Provide the [X, Y] coordinate of the cell's center where the given text is located.  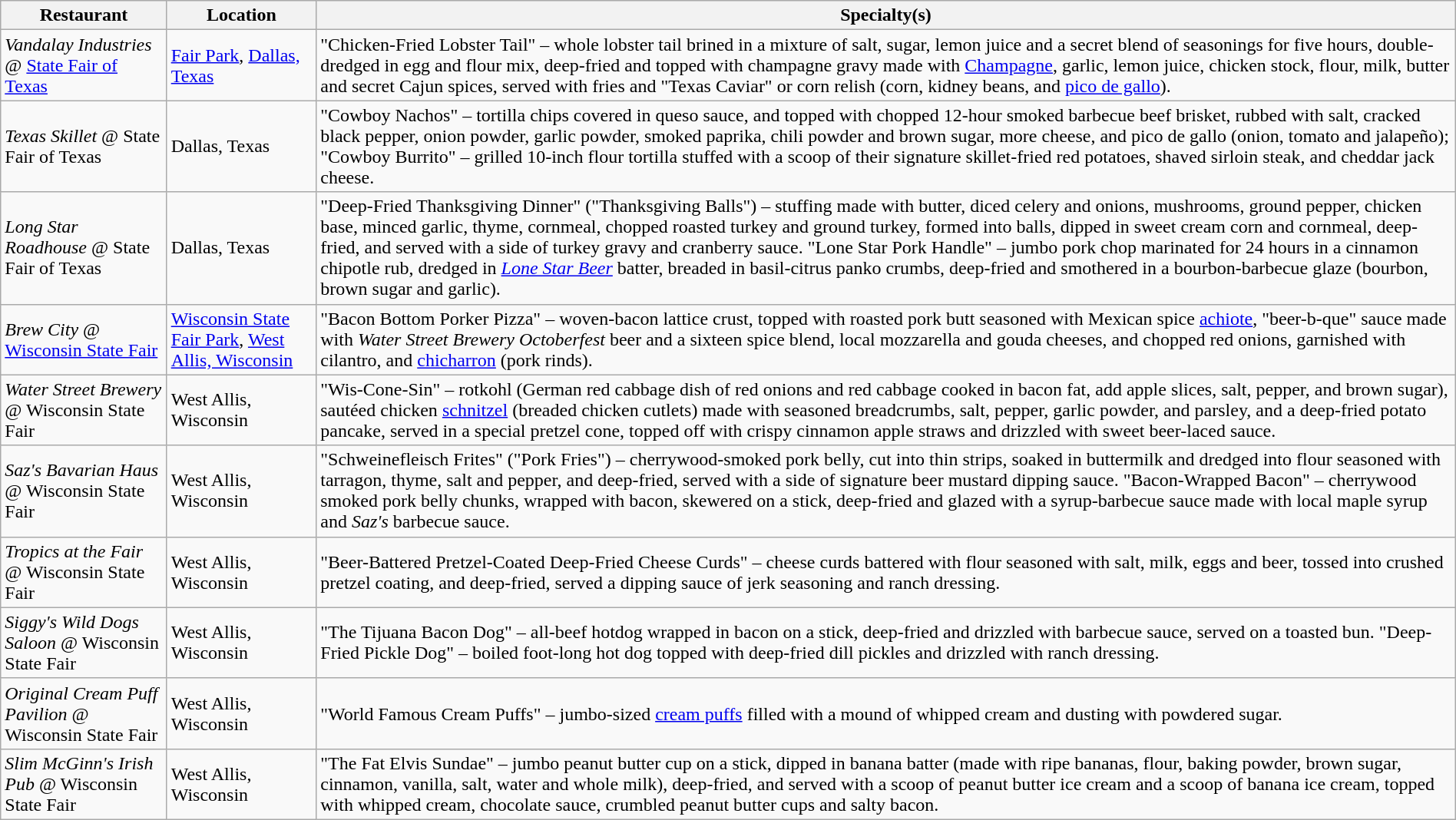
Specialty(s) [886, 15]
Long Star Roadhouse @ State Fair of Texas [84, 248]
Water Street Brewery @ Wisconsin State Fair [84, 410]
Texas Skillet @ State Fair of Texas [84, 146]
Brew City @ Wisconsin State Fair [84, 339]
Original Cream Puff Pavilion @ Wisconsin State Fair [84, 713]
"World Famous Cream Puffs" – jumbo-sized cream puffs filled with a mound of whipped cream and dusting with powdered sugar. [886, 713]
Location [241, 15]
Restaurant [84, 15]
Tropics at the Fair @ Wisconsin State Fair [84, 572]
Saz's Bavarian Haus @ Wisconsin State Fair [84, 491]
Fair Park, Dallas, Texas [241, 65]
Wisconsin State Fair Park, West Allis, Wisconsin [241, 339]
Siggy's Wild Dogs Saloon @ Wisconsin State Fair [84, 643]
Slim McGinn's Irish Pub @ Wisconsin State Fair [84, 784]
Vandalay Industries @ State Fair of Texas [84, 65]
